Identify which cell holds the provided text, then report its (X, Y) central coordinate. 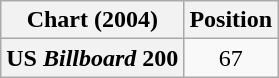
Chart (2004) (92, 20)
67 (231, 58)
Position (231, 20)
US Billboard 200 (92, 58)
